Scan for the cell matching the given text and deliver its (x, y) coordinate at center. 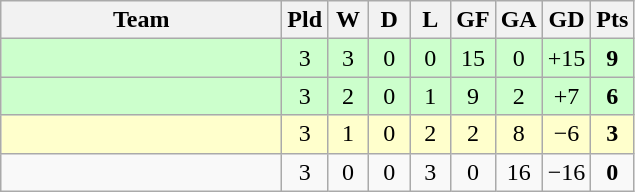
D (390, 20)
+7 (566, 96)
Team (142, 20)
GF (473, 20)
W (348, 20)
6 (612, 96)
+15 (566, 58)
Pld (305, 20)
−6 (566, 134)
GA (518, 20)
−16 (566, 172)
L (430, 20)
Pts (612, 20)
15 (473, 58)
GD (566, 20)
16 (518, 172)
8 (518, 134)
